Output the (X, Y) coordinate of the center of the cell containing the given text.  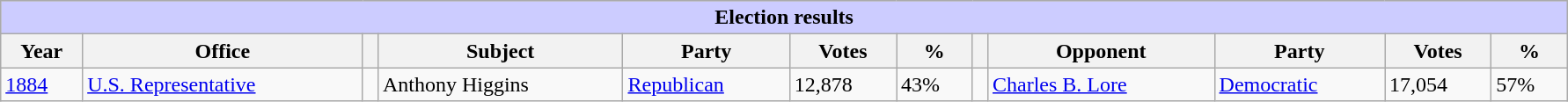
43% (934, 84)
Anthony Higgins (500, 84)
17,054 (1438, 84)
12,878 (843, 84)
Democratic (1300, 84)
Year (42, 51)
Opponent (1102, 51)
1884 (42, 84)
U.S. Representative (223, 84)
Office (223, 51)
Subject (500, 51)
Charles B. Lore (1102, 84)
Republican (706, 84)
Election results (785, 18)
57% (1529, 84)
